Locate the cell with the specified text and output its (x, y) center coordinate. 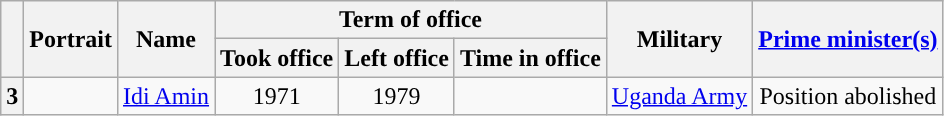
Prime minister(s) (848, 39)
1979 (397, 96)
Left office (397, 58)
Took office (277, 58)
Military (679, 39)
Portrait (71, 39)
Position abolished (848, 96)
3 (12, 96)
Term of office (411, 20)
Time in office (530, 58)
Name (166, 39)
Uganda Army (679, 96)
Idi Amin (166, 96)
1971 (277, 96)
